Search for the cell housing the specified text and yield its (x, y) center coordinate. 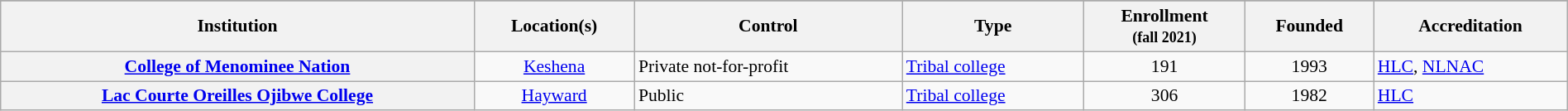
Institution (237, 27)
HLC, NLNAC (1470, 66)
1993 (1310, 66)
College of Menominee Nation (237, 66)
Private not-for-profit (768, 66)
191 (1164, 66)
Type (993, 27)
Control (768, 27)
Lac Courte Oreilles Ojibwe College (237, 96)
Founded (1310, 27)
Accreditation (1470, 27)
Hayward (554, 96)
Location(s) (554, 27)
Public (768, 96)
Enrollment(fall 2021) (1164, 27)
HLC (1470, 96)
306 (1164, 96)
Keshena (554, 66)
1982 (1310, 96)
